Locate the cell with the specified text and output its (X, Y) center coordinate. 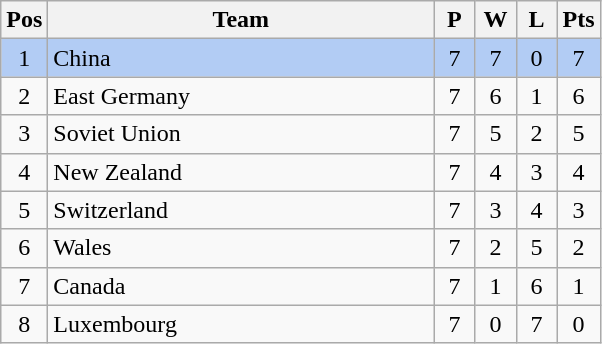
China (241, 58)
8 (24, 324)
East Germany (241, 96)
Team (241, 20)
New Zealand (241, 172)
Switzerland (241, 210)
W (496, 20)
P (454, 20)
Wales (241, 248)
L (536, 20)
Soviet Union (241, 134)
Canada (241, 286)
Pos (24, 20)
Luxembourg (241, 324)
Pts (578, 20)
